Return [x, y] of the center of cell containing provided text 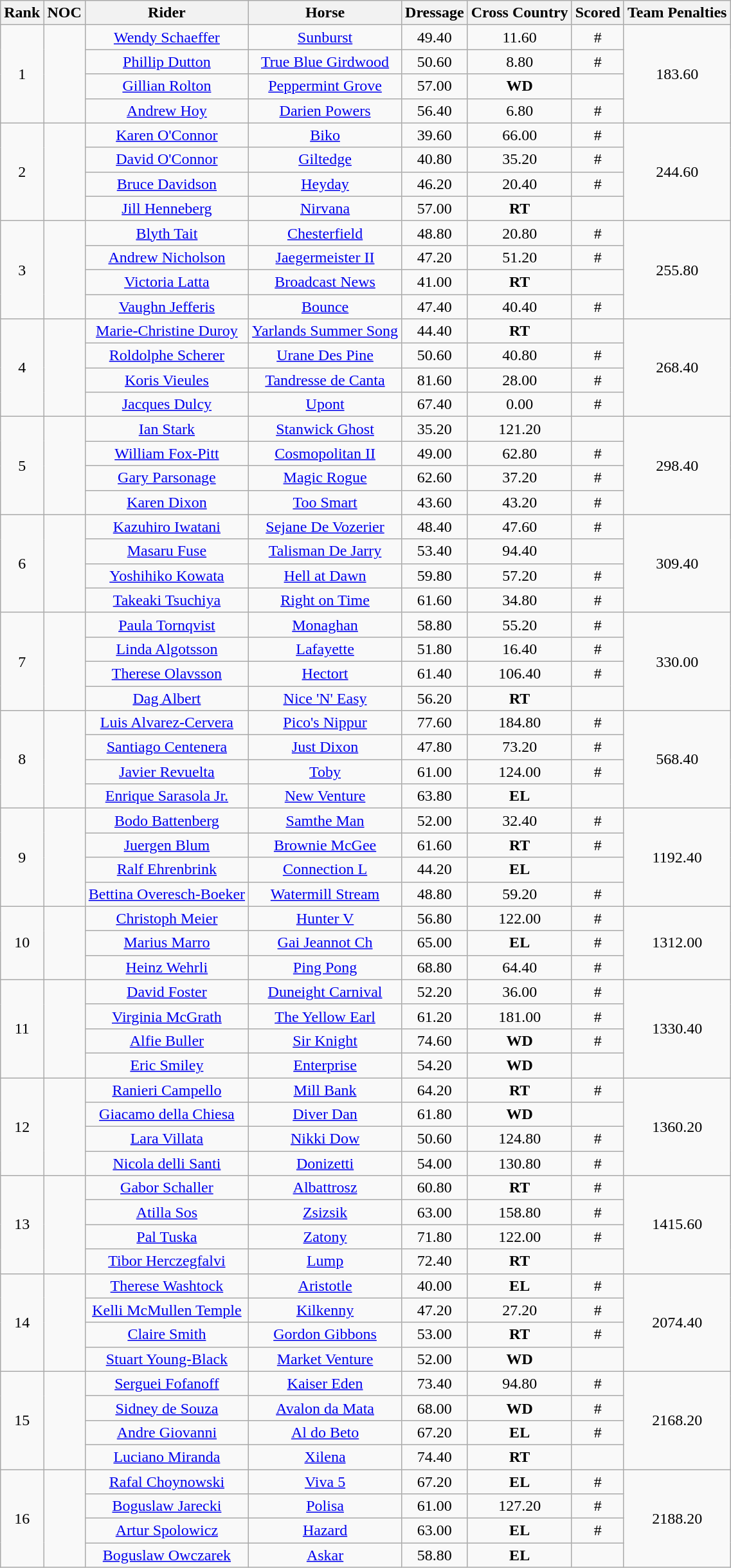
Cosmopolitan II [325, 453]
1360.20 [676, 1127]
124.80 [519, 1139]
2188.20 [676, 1518]
Javier Revuelta [167, 772]
61.80 [435, 1115]
Jill Henneberg [167, 208]
130.80 [519, 1163]
127.20 [519, 1506]
Heyday [325, 184]
True Blue Girdwood [325, 62]
14 [22, 1322]
41.00 [435, 282]
Giacamo della Chiesa [167, 1115]
39.60 [435, 135]
94.40 [519, 551]
53.40 [435, 551]
Nice 'N' Easy [325, 698]
64.20 [435, 1090]
Darien Powers [325, 111]
Boguslaw Owczarek [167, 1555]
106.40 [519, 673]
Gordon Gibbons [325, 1335]
Bettina Overesch-Boeker [167, 894]
56.80 [435, 918]
51.80 [435, 649]
8 [22, 760]
Mill Bank [325, 1090]
20.40 [519, 184]
65.00 [435, 943]
Jacques Dulcy [167, 405]
74.60 [435, 1041]
Samthe Man [325, 821]
68.00 [435, 1408]
Gai Jeannot Ch [325, 943]
49.00 [435, 453]
16.40 [519, 649]
Wendy Schaeffer [167, 37]
Polisa [325, 1506]
Vaughn Jefferis [167, 307]
Duneight Carnival [325, 992]
Lump [325, 1261]
Heinz Wehrli [167, 967]
12 [22, 1127]
Monaghan [325, 624]
62.80 [519, 453]
Lafayette [325, 649]
2074.40 [676, 1322]
1415.60 [676, 1225]
Therese Washtock [167, 1286]
Sejane De Vozerier [325, 527]
Toby [325, 772]
Hell at Dawn [325, 576]
46.20 [435, 184]
Yarlands Summer Song [325, 331]
158.80 [519, 1212]
Sir Knight [325, 1041]
47.60 [519, 527]
59.80 [435, 576]
Phillip Dutton [167, 62]
Boguslaw Jarecki [167, 1506]
Ping Pong [325, 967]
Donizetti [325, 1163]
330.00 [676, 661]
67.40 [435, 405]
77.60 [435, 723]
NOC [64, 13]
52.20 [435, 992]
Viva 5 [325, 1481]
184.80 [519, 723]
Dressage [435, 13]
Bruce Davidson [167, 184]
Aristotle [325, 1286]
43.20 [519, 502]
Dag Albert [167, 698]
71.80 [435, 1237]
Chesterfield [325, 233]
55.20 [519, 624]
Giltedge [325, 160]
Luciano Miranda [167, 1457]
64.40 [519, 967]
36.00 [519, 992]
Watermill Stream [325, 894]
124.00 [519, 772]
Scored [598, 13]
255.80 [676, 269]
Urane Des Pine [325, 356]
59.20 [519, 894]
Karen Dixon [167, 502]
Claire Smith [167, 1335]
Enrique Sarasola Jr. [167, 796]
Tandresse de Canta [325, 380]
43.60 [435, 502]
The Yellow Earl [325, 1016]
Marie-Christine Duroy [167, 331]
Ranieri Campello [167, 1090]
Victoria Latta [167, 282]
Ralf Ehrenbrink [167, 870]
268.40 [676, 368]
Stanwick Ghost [325, 429]
Roldolphe Scherer [167, 356]
Juergen Blum [167, 845]
Magic Rogue [325, 478]
568.40 [676, 760]
11.60 [519, 37]
181.00 [519, 1016]
Avalon da Mata [325, 1408]
72.40 [435, 1261]
15 [22, 1420]
51.20 [519, 257]
Brownie McGee [325, 845]
34.80 [519, 600]
298.40 [676, 466]
0.00 [519, 405]
Diver Dan [325, 1115]
121.20 [519, 429]
Kaiser Eden [325, 1383]
Nicola delli Santi [167, 1163]
2168.20 [676, 1420]
94.80 [519, 1383]
Bounce [325, 307]
Christoph Meier [167, 918]
Bodo Battenberg [167, 821]
Paula Tornqvist [167, 624]
Luis Alvarez-Cervera [167, 723]
Kelli McMullen Temple [167, 1310]
Blyth Tait [167, 233]
44.40 [435, 331]
Xilena [325, 1457]
Tibor Herczegfalvi [167, 1261]
3 [22, 269]
Eric Smiley [167, 1065]
Nikki Dow [325, 1139]
44.20 [435, 870]
Biko [325, 135]
Zatony [325, 1237]
Nirvana [325, 208]
Masaru Fuse [167, 551]
63.80 [435, 796]
2 [22, 172]
Talisman De Jarry [325, 551]
Too Smart [325, 502]
Yoshihiko Kowata [167, 576]
Gillian Rolton [167, 86]
40.00 [435, 1286]
56.40 [435, 111]
Alfie Buller [167, 1041]
Cross Country [519, 13]
Team Penalties [676, 13]
Jaegermeister II [325, 257]
244.60 [676, 172]
309.40 [676, 563]
47.80 [435, 747]
New Venture [325, 796]
60.80 [435, 1188]
Upont [325, 405]
49.40 [435, 37]
40.40 [519, 307]
73.20 [519, 747]
Pico's Nippur [325, 723]
Koris Vieules [167, 380]
27.20 [519, 1310]
13 [22, 1225]
Ian Stark [167, 429]
Pal Tuska [167, 1237]
62.60 [435, 478]
28.00 [519, 380]
Andrew Nicholson [167, 257]
6.80 [519, 111]
Al do Beto [325, 1432]
1312.00 [676, 943]
54.00 [435, 1163]
Hectort [325, 673]
1192.40 [676, 857]
54.20 [435, 1065]
Rider [167, 13]
183.60 [676, 74]
Hazard [325, 1531]
53.00 [435, 1335]
81.60 [435, 380]
William Fox-Pitt [167, 453]
1330.40 [676, 1028]
7 [22, 661]
Artur Spolowicz [167, 1531]
Kazuhiro Iwatani [167, 527]
32.40 [519, 821]
Karen O'Connor [167, 135]
Gary Parsonage [167, 478]
Andrew Hoy [167, 111]
57.20 [519, 576]
37.20 [519, 478]
Sunburst [325, 37]
47.40 [435, 307]
Enterprise [325, 1065]
10 [22, 943]
61.40 [435, 673]
6 [22, 563]
Connection L [325, 870]
48.40 [435, 527]
Zsizsik [325, 1212]
Atilla Sos [167, 1212]
61.20 [435, 1016]
Hunter V [325, 918]
Kilkenny [325, 1310]
Takeaki Tsuchiya [167, 600]
Horse [325, 13]
Rafal Choynowski [167, 1481]
Broadcast News [325, 282]
16 [22, 1518]
Therese Olavsson [167, 673]
Andre Giovanni [167, 1432]
David Foster [167, 992]
Peppermint Grove [325, 86]
Stuart Young-Black [167, 1359]
73.40 [435, 1383]
Right on Time [325, 600]
66.00 [519, 135]
Virginia McGrath [167, 1016]
Just Dixon [325, 747]
Marius Marro [167, 943]
Market Venture [325, 1359]
Askar [325, 1555]
Santiago Centenera [167, 747]
74.40 [435, 1457]
Serguei Fofanoff [167, 1383]
20.80 [519, 233]
4 [22, 368]
Rank [22, 13]
Lara Villata [167, 1139]
David O'Connor [167, 160]
1 [22, 74]
68.80 [435, 967]
56.20 [435, 698]
Gabor Schaller [167, 1188]
9 [22, 857]
5 [22, 466]
Linda Algotsson [167, 649]
Sidney de Souza [167, 1408]
Albattrosz [325, 1188]
11 [22, 1028]
8.80 [519, 62]
